Detect which cell encompasses the target text, then output its [x, y] center coordinate. 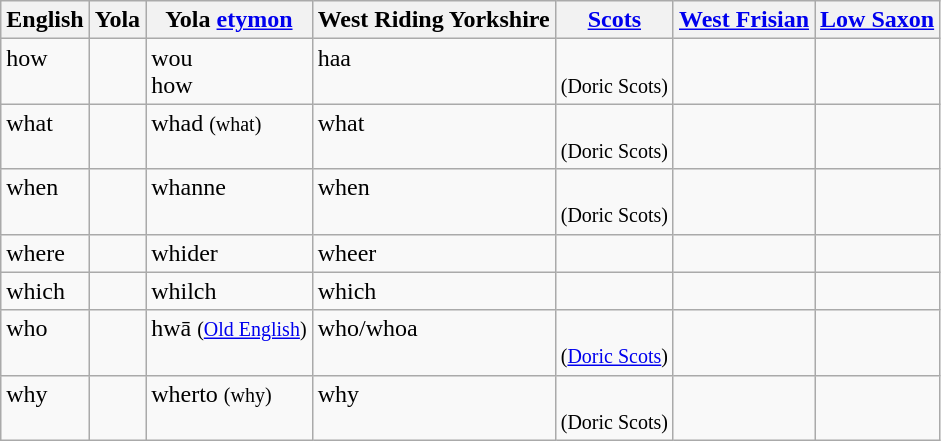
English [45, 20]
Yola [117, 20]
Yola etymon [229, 20]
haa [434, 72]
whider [229, 253]
Low Saxon [878, 20]
hwā (Old English) [229, 342]
whad (what) [229, 136]
West Riding Yorkshire [434, 20]
wheer [434, 253]
where [45, 253]
whilch [229, 291]
who/whoa [434, 342]
Scots [614, 20]
who [45, 342]
wherto (why) [229, 408]
wouhow [229, 72]
whanne [229, 202]
West Frisian [744, 20]
how [45, 72]
